Pinpoint the cell where the given text exists, returning its [X, Y] midpoint coordinate. 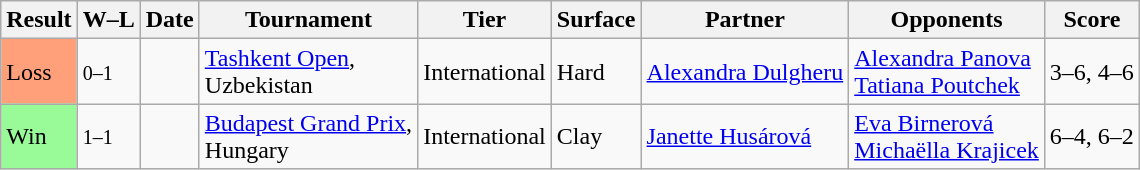
Eva Birnerová Michaëlla Krajicek [947, 136]
Win [39, 136]
Score [1092, 20]
W–L [108, 20]
Alexandra Panova Tatiana Poutchek [947, 72]
Alexandra Dulgheru [745, 72]
6–4, 6–2 [1092, 136]
Date [170, 20]
Partner [745, 20]
Loss [39, 72]
Tashkent Open, Uzbekistan [308, 72]
Hard [596, 72]
Clay [596, 136]
Result [39, 20]
Janette Husárová [745, 136]
Opponents [947, 20]
Surface [596, 20]
Tier [485, 20]
1–1 [108, 136]
Tournament [308, 20]
Budapest Grand Prix, Hungary [308, 136]
0–1 [108, 72]
3–6, 4–6 [1092, 72]
